From the cell containing the given text, extract its center point as [x, y] coordinate. 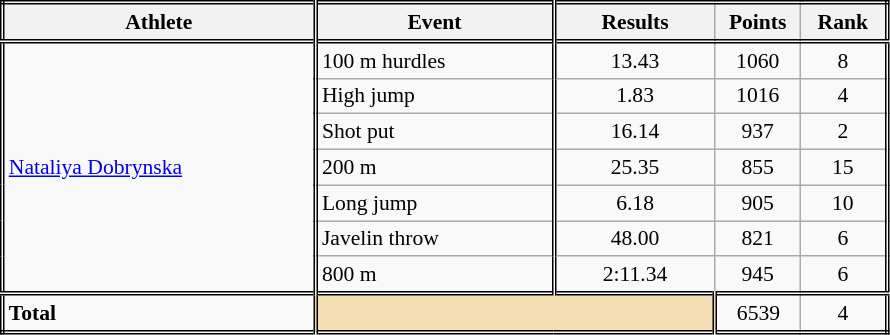
2 [844, 132]
6.18 [635, 203]
Long jump [434, 203]
8 [844, 60]
937 [758, 132]
821 [758, 239]
Athlete [158, 22]
1016 [758, 96]
Nataliya Dobrynska [158, 167]
Rank [844, 22]
1060 [758, 60]
2:11.34 [635, 276]
Event [434, 22]
Results [635, 22]
48.00 [635, 239]
855 [758, 168]
1.83 [635, 96]
905 [758, 203]
10 [844, 203]
Shot put [434, 132]
25.35 [635, 168]
945 [758, 276]
15 [844, 168]
Points [758, 22]
200 m [434, 168]
Javelin throw [434, 239]
100 m hurdles [434, 60]
Total [158, 314]
800 m [434, 276]
High jump [434, 96]
16.14 [635, 132]
6539 [758, 314]
13.43 [635, 60]
